From the cell containing the given text, extract its center point as [x, y] coordinate. 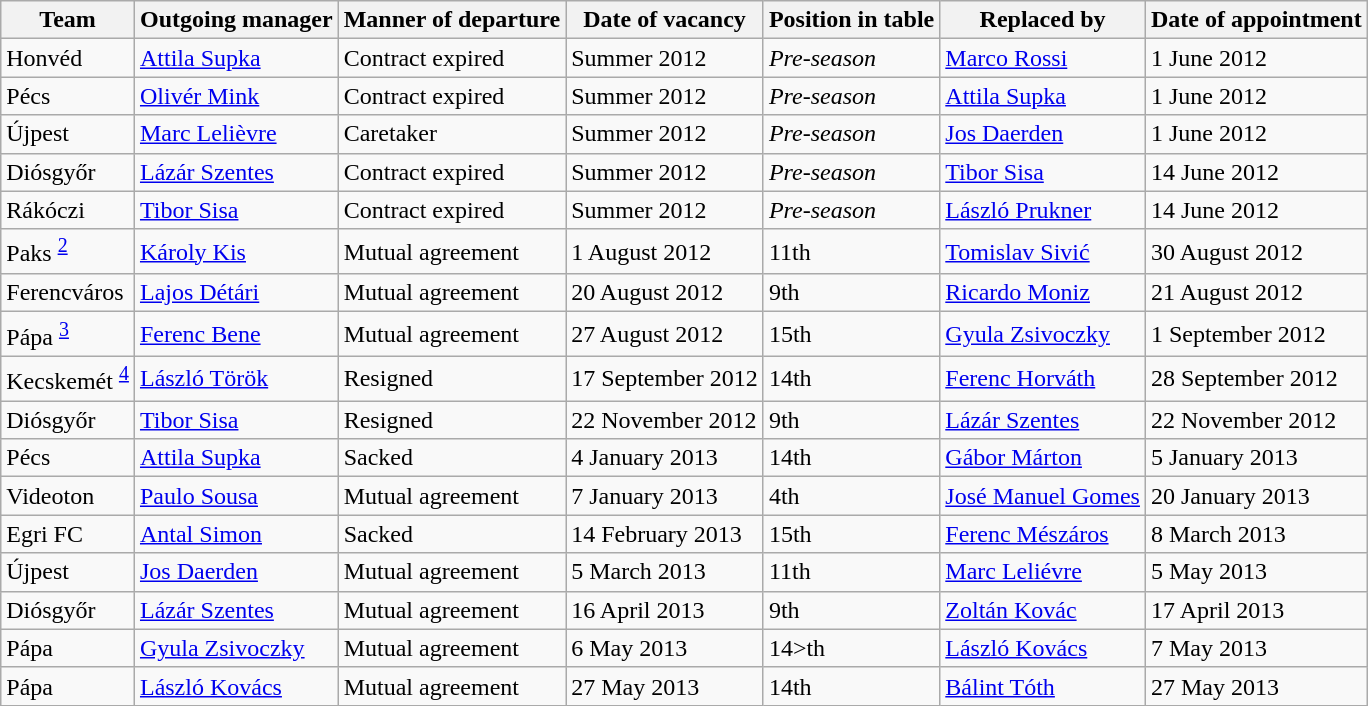
7 May 2013 [1256, 648]
Caretaker [452, 134]
László Prukner [1043, 210]
8 March 2013 [1256, 534]
Marco Rossi [1043, 58]
Lajos Détári [236, 293]
Ferenc Bene [236, 334]
1 September 2012 [1256, 334]
Ferencváros [68, 293]
Date of vacancy [665, 20]
30 August 2012 [1256, 252]
Marc Leliévre [1043, 572]
Tomislav Sivić [1043, 252]
Marc Lelièvre [236, 134]
Outgoing manager [236, 20]
Ferenc Horváth [1043, 378]
Egri FC [68, 534]
Replaced by [1043, 20]
20 August 2012 [665, 293]
Ferenc Mészáros [1043, 534]
Bálint Tóth [1043, 686]
17 April 2013 [1256, 610]
5 May 2013 [1256, 572]
21 August 2012 [1256, 293]
28 September 2012 [1256, 378]
20 January 2013 [1256, 496]
László Török [236, 378]
5 January 2013 [1256, 458]
Olivér Mink [236, 96]
27 August 2012 [665, 334]
Rákóczi [68, 210]
4th [851, 496]
Paulo Sousa [236, 496]
Gábor Márton [1043, 458]
Position in table [851, 20]
1 August 2012 [665, 252]
Paks 2 [68, 252]
Ricardo Moniz [1043, 293]
6 May 2013 [665, 648]
Kecskemét 4 [68, 378]
16 April 2013 [665, 610]
Manner of departure [452, 20]
7 January 2013 [665, 496]
Antal Simon [236, 534]
Date of appointment [1256, 20]
Videoton [68, 496]
Károly Kis [236, 252]
Honvéd [68, 58]
Pápa 3 [68, 334]
Team [68, 20]
Zoltán Kovác [1043, 610]
4 January 2013 [665, 458]
5 March 2013 [665, 572]
14 February 2013 [665, 534]
14>th [851, 648]
17 September 2012 [665, 378]
José Manuel Gomes [1043, 496]
